From the cell containing the given text, extract its center point as (x, y) coordinate. 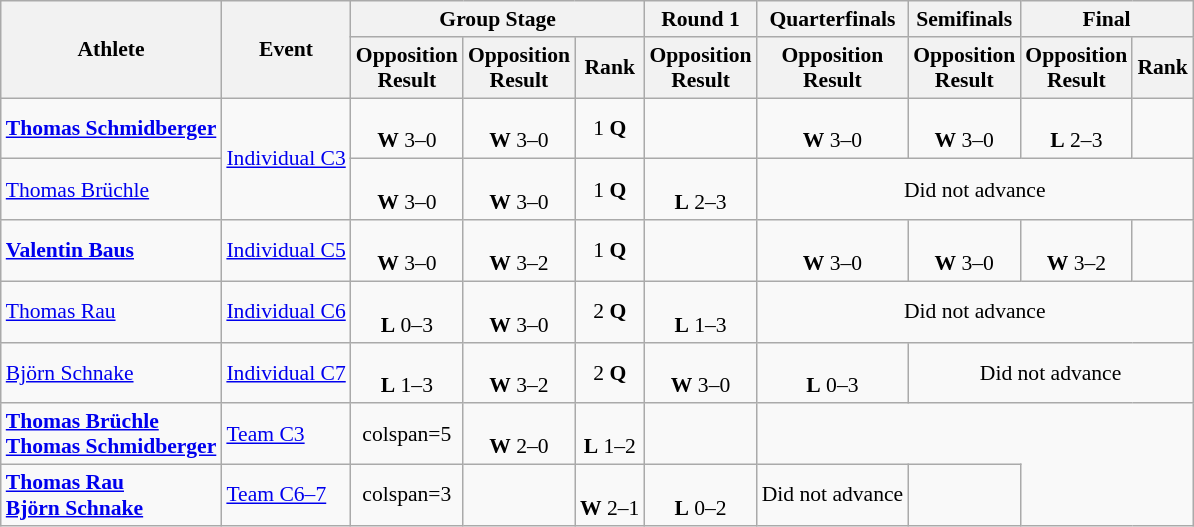
Semifinals (964, 19)
Group Stage (498, 19)
Team C6–7 (286, 496)
Quarterfinals (833, 19)
W 2–0 (519, 434)
Thomas Brüchle (112, 190)
Team C3 (286, 434)
Individual C3 (286, 159)
colspan=5 (407, 434)
Valentin Baus (112, 250)
Round 1 (700, 19)
Event (286, 50)
Individual C7 (286, 372)
Thomas Schmidberger (112, 128)
colspan=3 (407, 496)
Björn Schnake (112, 372)
Thomas BrüchleThomas Schmidberger (112, 434)
Athlete (112, 50)
Thomas RauBjörn Schnake (112, 496)
L 1–2 (610, 434)
L 0–2 (700, 496)
Individual C5 (286, 250)
Thomas Rau (112, 312)
Individual C6 (286, 312)
Final (1106, 19)
W 2–1 (610, 496)
